Search for the cell housing the specified text and yield its [x, y] center coordinate. 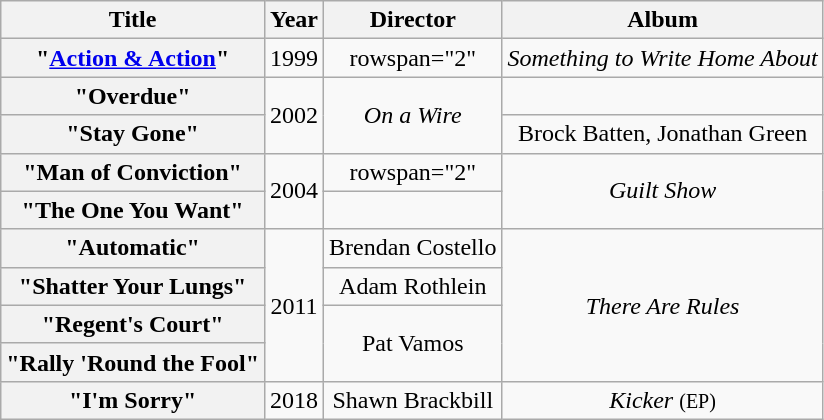
"Rally 'Round the Fool" [133, 362]
Year [294, 20]
Album [662, 20]
Brendan Costello [413, 248]
Shawn Brackbill [413, 400]
"I'm Sorry" [133, 400]
"Shatter Your Lungs" [133, 286]
Adam Rothlein [413, 286]
"Man of Conviction" [133, 172]
Brock Batten, Jonathan Green [662, 134]
2011 [294, 305]
Director [413, 20]
"Overdue" [133, 96]
Title [133, 20]
"Action & Action" [133, 58]
"Automatic" [133, 248]
Pat Vamos [413, 343]
2004 [294, 191]
On a Wire [413, 115]
Kicker (EP) [662, 400]
2002 [294, 115]
2018 [294, 400]
1999 [294, 58]
"Regent's Court" [133, 324]
"The One You Want" [133, 210]
"Stay Gone" [133, 134]
There Are Rules [662, 305]
Guilt Show [662, 191]
Something to Write Home About [662, 58]
